Return (X, Y) of the center of cell containing provided text 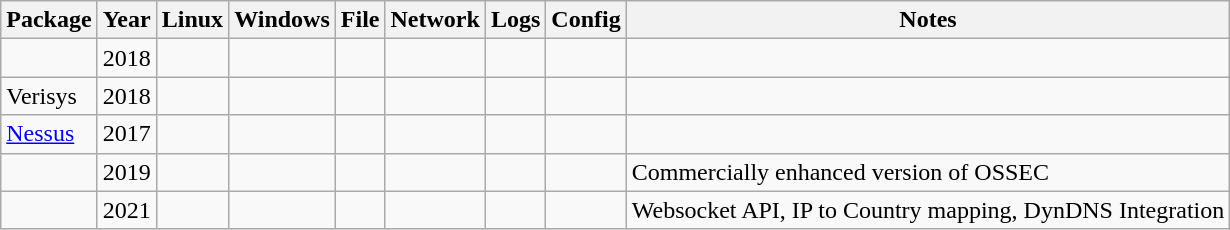
Package (49, 20)
Logs (515, 20)
Windows (282, 20)
Year (126, 20)
2017 (126, 134)
Config (586, 20)
Commercially enhanced version of OSSEC (928, 172)
Network (435, 20)
File (360, 20)
Linux (192, 20)
Verisys (49, 96)
Nessus (49, 134)
2019 (126, 172)
Websocket API, IP to Country mapping, DynDNS Integration (928, 210)
Notes (928, 20)
2021 (126, 210)
